Search for the cell housing the specified text and yield its (X, Y) center coordinate. 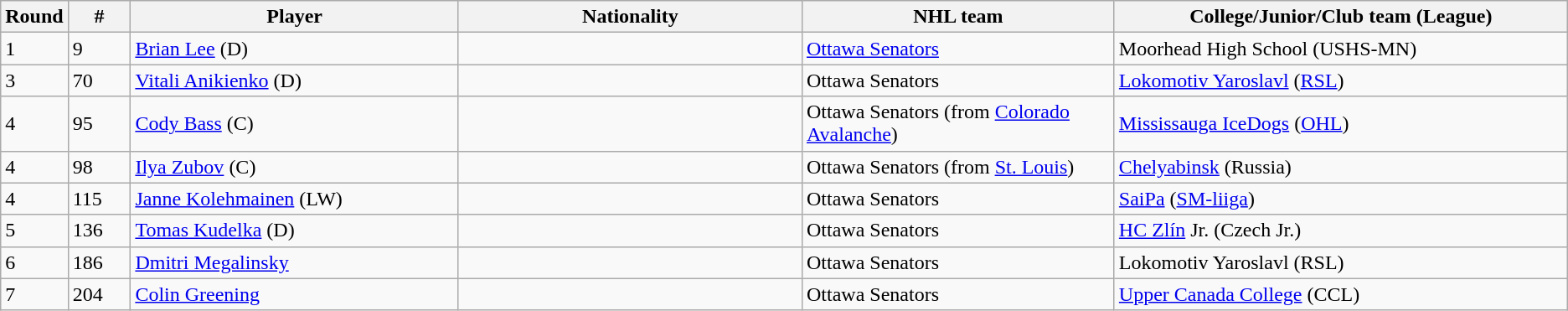
95 (99, 124)
Janne Kolehmainen (LW) (295, 199)
Vitali Anikienko (D) (295, 80)
Dmitri Megalinsky (295, 262)
NHL team (958, 17)
Tomas Kudelka (D) (295, 231)
College/Junior/Club team (League) (1340, 17)
9 (99, 49)
Mississauga IceDogs (OHL) (1340, 124)
Brian Lee (D) (295, 49)
136 (99, 231)
7 (34, 294)
SaiPa (SM-liiga) (1340, 199)
Player (295, 17)
HC Zlín Jr. (Czech Jr.) (1340, 231)
Upper Canada College (CCL) (1340, 294)
Round (34, 17)
70 (99, 80)
Nationality (630, 17)
Ilya Zubov (C) (295, 167)
115 (99, 199)
1 (34, 49)
Chelyabinsk (Russia) (1340, 167)
98 (99, 167)
6 (34, 262)
Moorhead High School (USHS-MN) (1340, 49)
Colin Greening (295, 294)
186 (99, 262)
# (99, 17)
Cody Bass (C) (295, 124)
5 (34, 231)
Ottawa Senators (from St. Louis) (958, 167)
3 (34, 80)
Ottawa Senators (from Colorado Avalanche) (958, 124)
204 (99, 294)
